Determine the [x, y] coordinate at the center of the cell enclosing the given text.  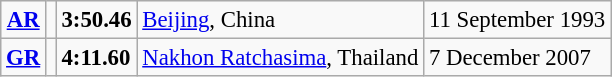
Nakhon Ratchasima, Thailand [280, 58]
AR [24, 20]
Beijing, China [280, 20]
GR [24, 58]
11 September 1993 [518, 20]
4:11.60 [96, 58]
7 December 2007 [518, 58]
3:50.46 [96, 20]
